Identify which cell holds the provided text, then report its (x, y) central coordinate. 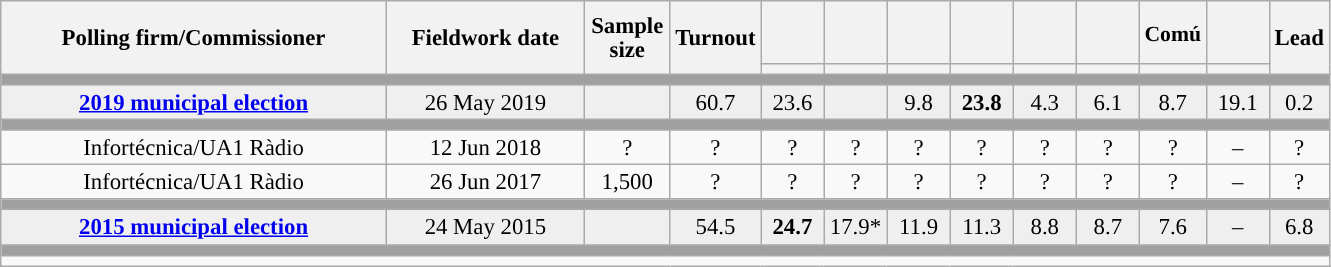
54.5 (716, 228)
23.6 (792, 102)
Turnout (716, 38)
26 Jun 2017 (485, 182)
2019 municipal election (194, 102)
23.8 (982, 102)
Polling firm/Commissioner (194, 38)
Comú (1172, 32)
11.9 (918, 228)
Lead (1299, 38)
2015 municipal election (194, 228)
24.7 (792, 228)
7.6 (1172, 228)
6.1 (1108, 102)
Fieldwork date (485, 38)
0.2 (1299, 102)
4.3 (1044, 102)
24 May 2015 (485, 228)
11.3 (982, 228)
6.8 (1299, 228)
26 May 2019 (485, 102)
60.7 (716, 102)
19.1 (1238, 102)
Sample size (627, 38)
9.8 (918, 102)
8.8 (1044, 228)
17.9* (856, 228)
12 Jun 2018 (485, 148)
1,500 (627, 182)
